For the text-containing cell, return its midpoint in [x, y] coordinate format. 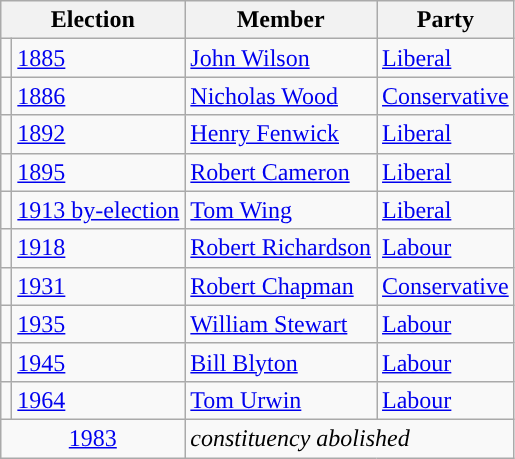
Henry Fenwick [281, 134]
1983 [93, 438]
Tom Urwin [281, 400]
1886 [98, 96]
Party [446, 20]
Robert Cameron [281, 172]
constituency abolished [350, 438]
Election [93, 20]
1931 [98, 286]
Bill Blyton [281, 362]
Robert Chapman [281, 286]
1885 [98, 58]
Nicholas Wood [281, 96]
1892 [98, 134]
1935 [98, 324]
William Stewart [281, 324]
1913 by-election [98, 210]
Robert Richardson [281, 248]
John Wilson [281, 58]
1918 [98, 248]
1964 [98, 400]
Member [281, 20]
1945 [98, 362]
1895 [98, 172]
Tom Wing [281, 210]
